Return (X, Y) of the center of cell containing provided text 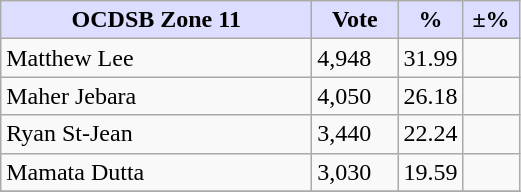
Ryan St-Jean (156, 134)
% (430, 20)
31.99 (430, 58)
Mamata Dutta (156, 172)
Matthew Lee (156, 58)
Maher Jebara (156, 96)
19.59 (430, 172)
4,050 (355, 96)
3,440 (355, 134)
26.18 (430, 96)
±% (491, 20)
4,948 (355, 58)
3,030 (355, 172)
Vote (355, 20)
OCDSB Zone 11 (156, 20)
22.24 (430, 134)
